Return the [X, Y] coordinate for the center point of the cell that contains the specified text.  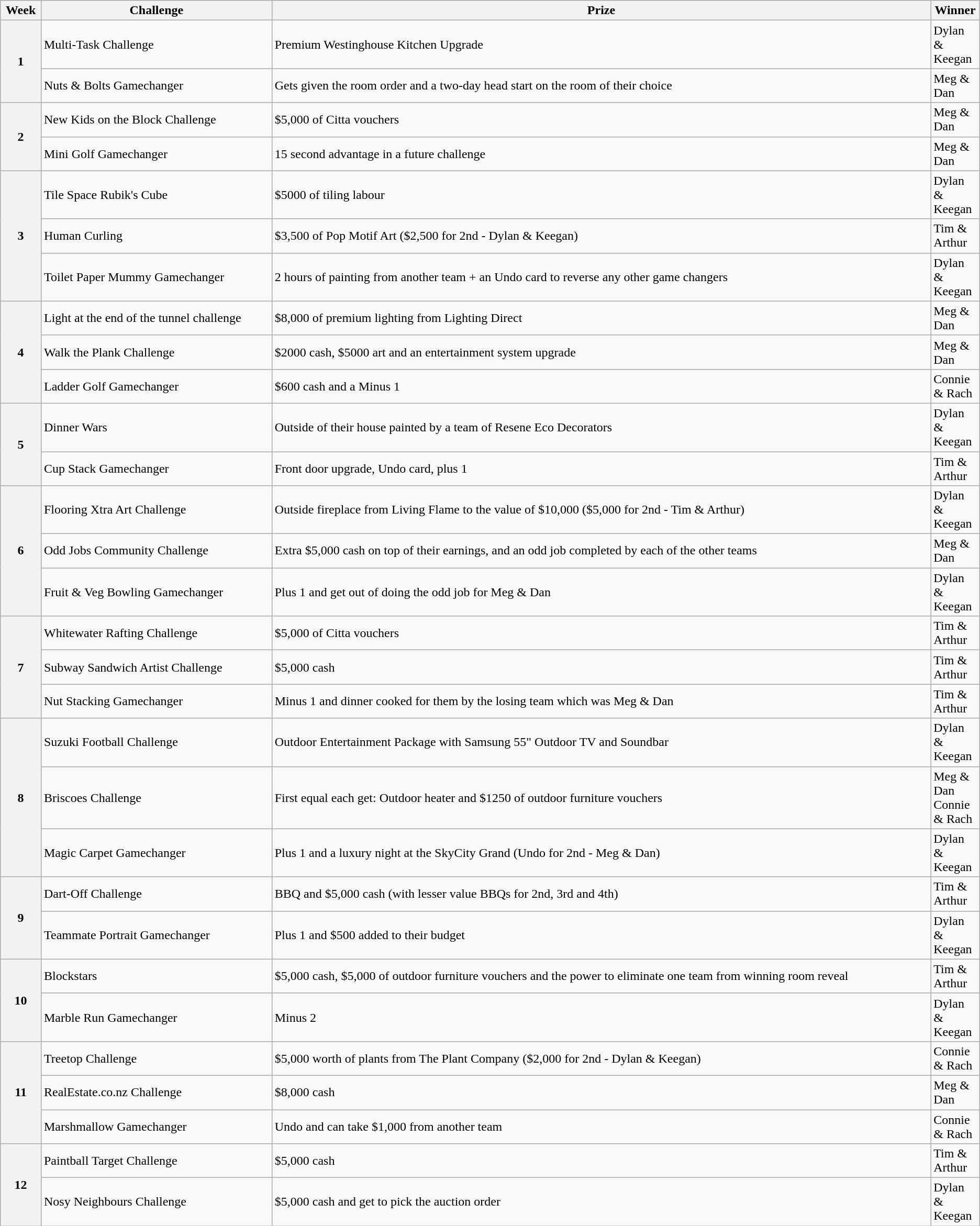
Gets given the room order and a two-day head start on the room of their choice [601, 86]
1 [21, 62]
$2000 cash, $5000 art and an entertainment system upgrade [601, 352]
Outside fireplace from Living Flame to the value of $10,000 ($5,000 for 2nd - Tim & Arthur) [601, 510]
Whitewater Rafting Challenge [156, 633]
Dinner Wars [156, 427]
Dart-Off Challenge [156, 894]
$8,000 cash [601, 1092]
Prize [601, 10]
Human Curling [156, 236]
$8,000 of premium lighting from Lighting Direct [601, 318]
Multi-Task Challenge [156, 44]
Nuts & Bolts Gamechanger [156, 86]
Fruit & Veg Bowling Gamechanger [156, 592]
3 [21, 236]
Cup Stack Gamechanger [156, 468]
7 [21, 667]
Briscoes Challenge [156, 798]
Odd Jobs Community Challenge [156, 551]
6 [21, 551]
4 [21, 352]
Toilet Paper Mummy Gamechanger [156, 277]
Light at the end of the tunnel challenge [156, 318]
Minus 2 [601, 1017]
Nosy Neighbours Challenge [156, 1202]
Ladder Golf Gamechanger [156, 386]
Marble Run Gamechanger [156, 1017]
Plus 1 and a luxury night at the SkyCity Grand (Undo for 2nd - Meg & Dan) [601, 853]
Meg & DanConnie & Rach [955, 798]
RealEstate.co.nz Challenge [156, 1092]
$5000 of tiling labour [601, 195]
Teammate Portrait Gamechanger [156, 935]
Plus 1 and get out of doing the odd job for Meg & Dan [601, 592]
Suzuki Football Challenge [156, 742]
15 second advantage in a future challenge [601, 154]
$5,000 worth of plants from The Plant Company ($2,000 for 2nd - Dylan & Keegan) [601, 1058]
Nut Stacking Gamechanger [156, 701]
Outdoor Entertainment Package with Samsung 55" Outdoor TV and Soundbar [601, 742]
Premium Westinghouse Kitchen Upgrade [601, 44]
Walk the Plank Challenge [156, 352]
$5,000 cash and get to pick the auction order [601, 1202]
BBQ and $5,000 cash (with lesser value BBQs for 2nd, 3rd and 4th) [601, 894]
11 [21, 1092]
Tile Space Rubik's Cube [156, 195]
First equal each get: Outdoor heater and $1250 of outdoor furniture vouchers [601, 798]
$600 cash and a Minus 1 [601, 386]
Undo and can take $1,000 from another team [601, 1127]
8 [21, 798]
Blockstars [156, 976]
Winner [955, 10]
Magic Carpet Gamechanger [156, 853]
Flooring Xtra Art Challenge [156, 510]
Week [21, 10]
Front door upgrade, Undo card, plus 1 [601, 468]
2 [21, 137]
5 [21, 444]
$3,500 of Pop Motif Art ($2,500 for 2nd - Dylan & Keegan) [601, 236]
Mini Golf Gamechanger [156, 154]
Paintball Target Challenge [156, 1161]
$5,000 cash, $5,000 of outdoor furniture vouchers and the power to eliminate one team from winning room reveal [601, 976]
9 [21, 918]
Challenge [156, 10]
2 hours of painting from another team + an Undo card to reverse any other game changers [601, 277]
Treetop Challenge [156, 1058]
10 [21, 1000]
Minus 1 and dinner cooked for them by the losing team which was Meg & Dan [601, 701]
Subway Sandwich Artist Challenge [156, 667]
12 [21, 1185]
New Kids on the Block Challenge [156, 119]
Plus 1 and $500 added to their budget [601, 935]
Marshmallow Gamechanger [156, 1127]
Extra $5,000 cash on top of their earnings, and an odd job completed by each of the other teams [601, 551]
Outside of their house painted by a team of Resene Eco Decorators [601, 427]
